Output the [X, Y] coordinate of the center of the cell containing the given text.  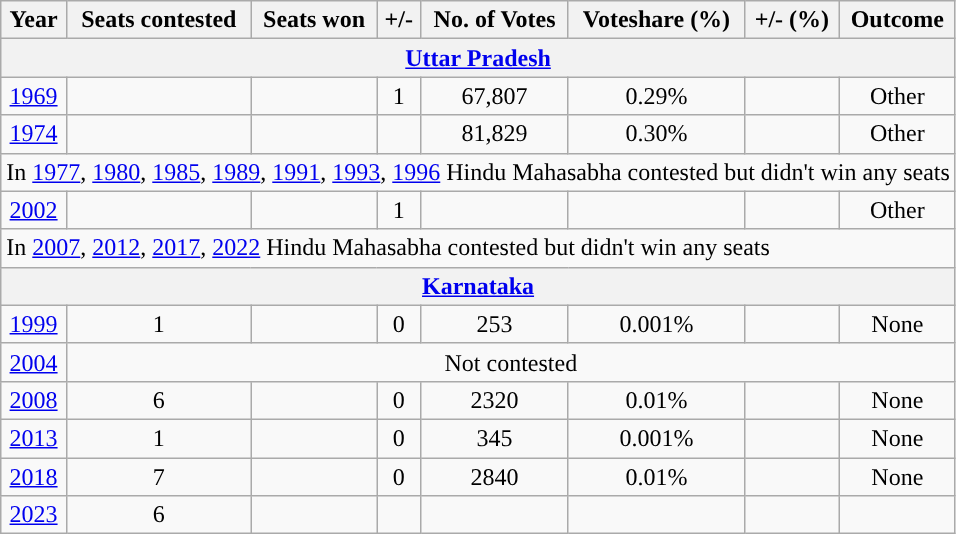
2013 [34, 438]
67,807 [495, 96]
1999 [34, 324]
+/- [399, 20]
Uttar Pradesh [478, 58]
1969 [34, 96]
Outcome [897, 20]
No. of Votes [495, 20]
2018 [34, 477]
2023 [34, 515]
253 [495, 324]
0.30% [656, 134]
345 [495, 438]
Karnataka [478, 286]
Seats won [314, 20]
Seats contested [158, 20]
In 1977, 1980, 1985, 1989, 1991, 1993, 1996 Hindu Mahasabha contested but didn't win any seats [478, 172]
1974 [34, 134]
7 [158, 477]
2002 [34, 210]
Year [34, 20]
In 2007, 2012, 2017, 2022 Hindu Mahasabha contested but didn't win any seats [478, 248]
2004 [34, 362]
2840 [495, 477]
2320 [495, 400]
Voteshare (%) [656, 20]
0.29% [656, 96]
+/- (%) [792, 20]
Not contested [510, 362]
2008 [34, 400]
81,829 [495, 134]
